From the cell containing the given text, extract its center point as (x, y) coordinate. 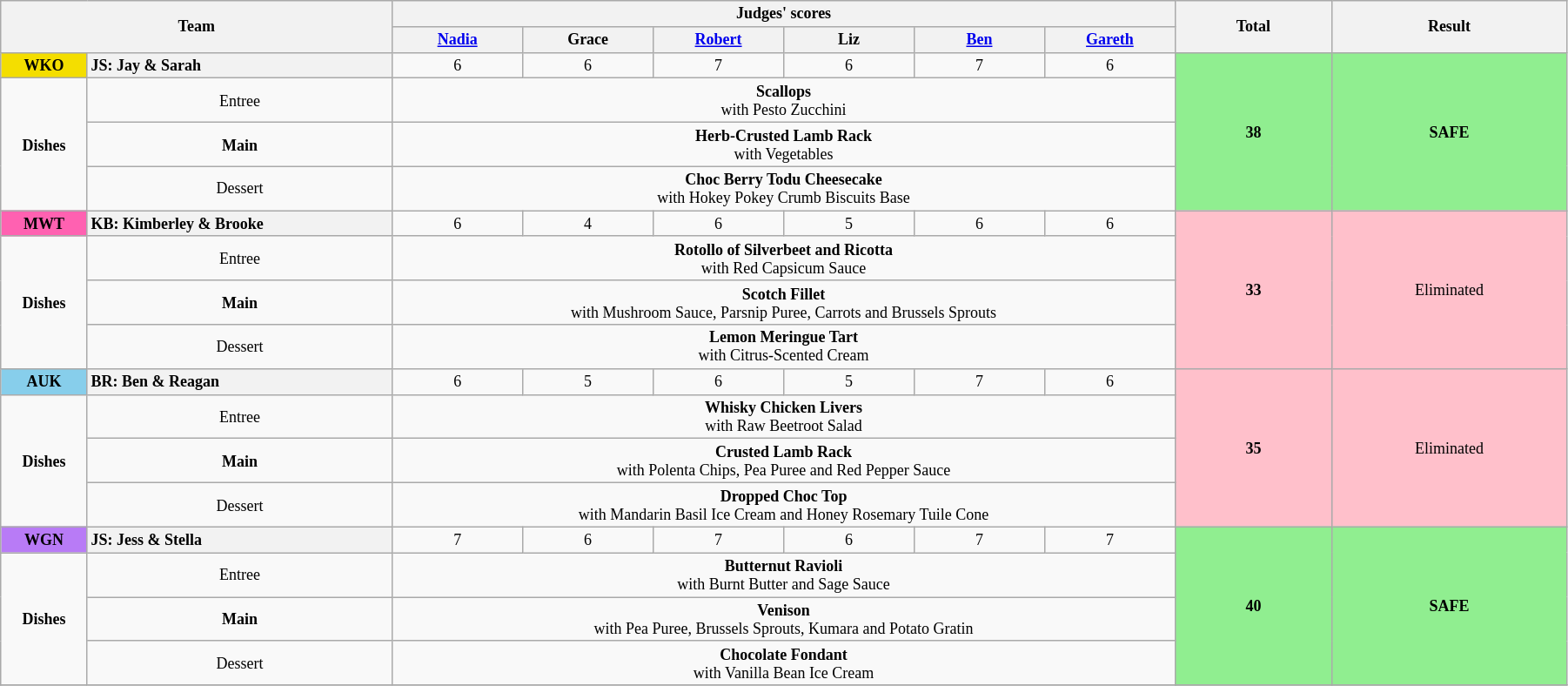
35 (1253, 447)
MWT (44, 224)
Scotch Fillet with Mushroom Sauce, Parsnip Puree, Carrots and Brussels Sprouts (784, 303)
Scallopswith Pesto Zucchini (784, 101)
Lemon Meringue Tartwith Citrus-Scented Cream (784, 346)
Robert (719, 39)
AUK (44, 381)
33 (1253, 290)
40 (1253, 606)
BR: Ben & Reagan (239, 381)
Whisky Chicken Liverswith Raw Beetroot Salad (784, 416)
38 (1253, 131)
JS: Jay & Sarah (239, 65)
KB: Kimberley & Brooke (239, 224)
Herb-Crusted Lamb Rackwith Vegetables (784, 145)
WKO (44, 65)
Crusted Lamb Rackwith Polenta Chips, Pea Puree and Red Pepper Sauce (784, 461)
Total (1253, 26)
Choc Berry Todu Cheesecakewith Hokey Pokey Crumb Biscuits Base (784, 188)
Chocolate Fondantwith Vanilla Bean Ice Cream (784, 663)
4 (588, 224)
Grace (588, 39)
Butternut Ravioliwith Burnt Butter and Sage Sauce (784, 575)
Venisonwith Pea Puree, Brussels Sprouts, Kumara and Potato Gratin (784, 620)
Gareth (1109, 39)
WGN (44, 540)
JS: Jess & Stella (239, 540)
Team (197, 26)
Liz (849, 39)
Result (1449, 26)
Ben (979, 39)
Dropped Choc Topwith Mandarin Basil Ice Cream and Honey Rosemary Tuile Cone (784, 505)
Nadia (458, 39)
Rotollo of Silverbeet and Ricottawith Red Capsicum Sauce (784, 258)
Judges' scores (784, 14)
